Provide the [x, y] coordinate of the cell's center where the given text is located.  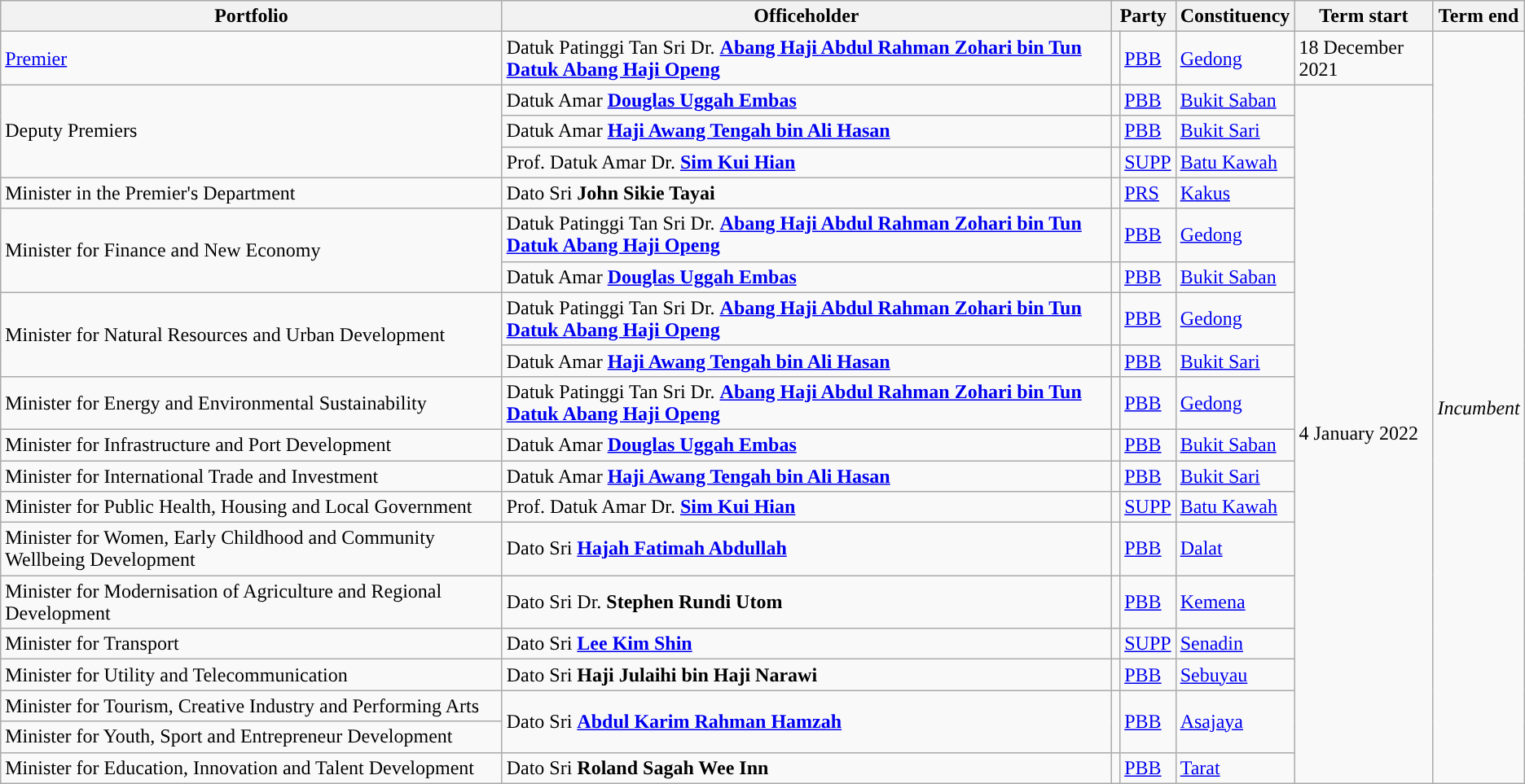
Minister for Tourism, Creative Industry and Performing Arts [251, 706]
Minister for Modernisation of Agriculture and Regional Development [251, 602]
Party [1144, 16]
Asajaya [1235, 721]
Minister for Infrastructure and Port Development [251, 445]
Minister for Public Health, Housing and Local Government [251, 507]
PRS [1148, 193]
Kakus [1235, 193]
Minister for Education, Innovation and Talent Development [251, 768]
Dalat [1235, 549]
Sebuyau [1235, 675]
Constituency [1235, 16]
Term end [1479, 16]
Dato Sri Abdul Karim Rahman Hamzah [806, 721]
Minister for Energy and Environmental Sustainability [251, 402]
Deputy Premiers [251, 131]
Senadin [1235, 644]
Term start [1364, 16]
Minister for Finance and New Economy [251, 251]
Premier [251, 59]
Dato Sri Hajah Fatimah Abdullah [806, 549]
Dato Sri Lee Kim Shin [806, 644]
Minister for Transport [251, 644]
Minister for Women, Early Childhood and Community Wellbeing Development [251, 549]
Minister in the Premier's Department [251, 193]
18 December 2021 [1364, 59]
Dato Sri Roland Sagah Wee Inn [806, 768]
Portfolio [251, 16]
Kemena [1235, 602]
Minister for International Trade and Investment [251, 476]
4 January 2022 [1364, 434]
Minister for Natural Resources and Urban Development [251, 334]
Tarat [1235, 768]
Minister for Utility and Telecommunication [251, 675]
Dato Sri Dr. Stephen Rundi Utom [806, 602]
Dato Sri Haji Julaihi bin Haji Narawi [806, 675]
Minister for Youth, Sport and Entrepreneur Development [251, 737]
Incumbent [1479, 407]
Dato Sri John Sikie Tayai [806, 193]
Officeholder [806, 16]
